Find where the given text appears and provide that cell's center as (X, Y) coordinate. 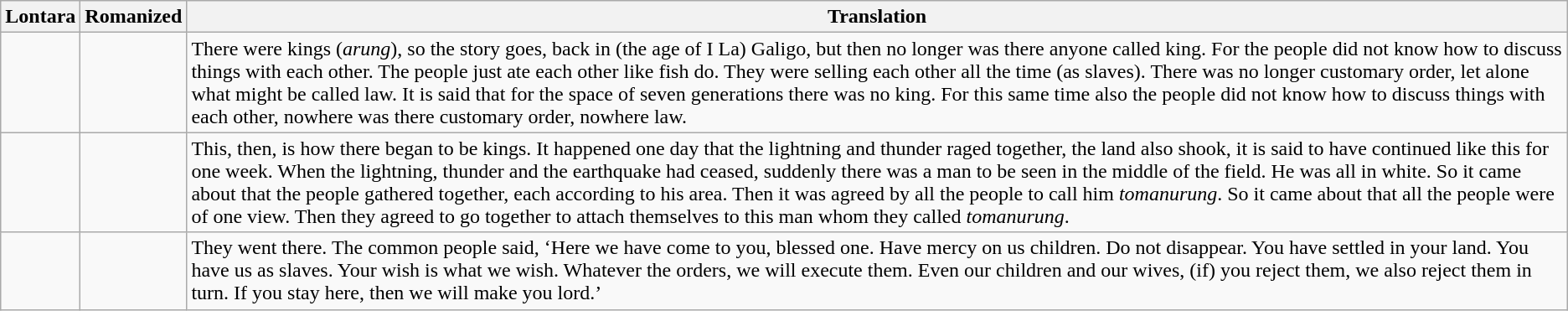
Translation (877, 17)
Romanized (134, 17)
Lontara (40, 17)
